Return [x, y] of the center of cell containing provided text 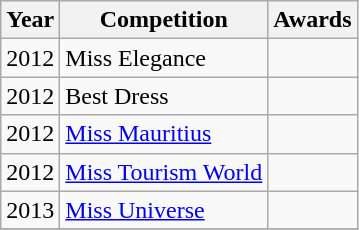
Miss Mauritius [164, 134]
Miss Universe [164, 210]
Best Dress [164, 96]
2013 [30, 210]
Miss Tourism World [164, 172]
Awards [312, 20]
Year [30, 20]
Competition [164, 20]
Miss Elegance [164, 58]
